Identify which cell holds the provided text, then report its [x, y] central coordinate. 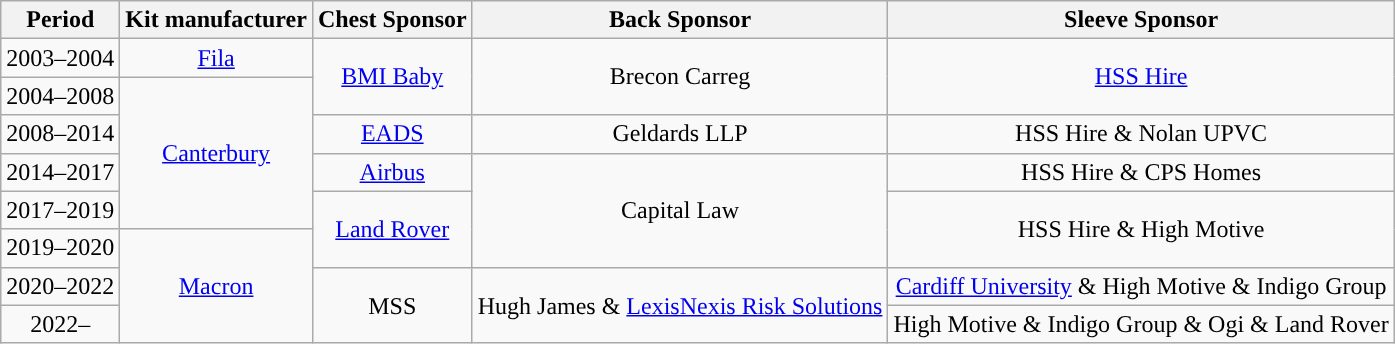
Kit manufacturer [216, 20]
Cardiff University & High Motive & Indigo Group [1141, 286]
Fila [216, 58]
Capital Law [680, 210]
BMI Baby [392, 77]
EADS [392, 134]
2019–2020 [60, 248]
2020–2022 [60, 286]
2004–2008 [60, 96]
HSS Hire & Nolan UPVC [1141, 134]
Airbus [392, 172]
Brecon Carreg [680, 77]
Back Sponsor [680, 20]
Canterbury [216, 153]
MSS [392, 305]
HSS Hire & High Motive [1141, 229]
2008–2014 [60, 134]
Chest Sponsor [392, 20]
2017–2019 [60, 210]
Macron [216, 286]
2014–2017 [60, 172]
Sleeve Sponsor [1141, 20]
Land Rover [392, 229]
2022– [60, 324]
HSS Hire [1141, 77]
High Motive & Indigo Group & Ogi & Land Rover [1141, 324]
Period [60, 20]
Geldards LLP [680, 134]
HSS Hire & CPS Homes [1141, 172]
Hugh James & LexisNexis Risk Solutions [680, 305]
2003–2004 [60, 58]
